Determine the (x, y) coordinate at the center of the cell enclosing the given text.  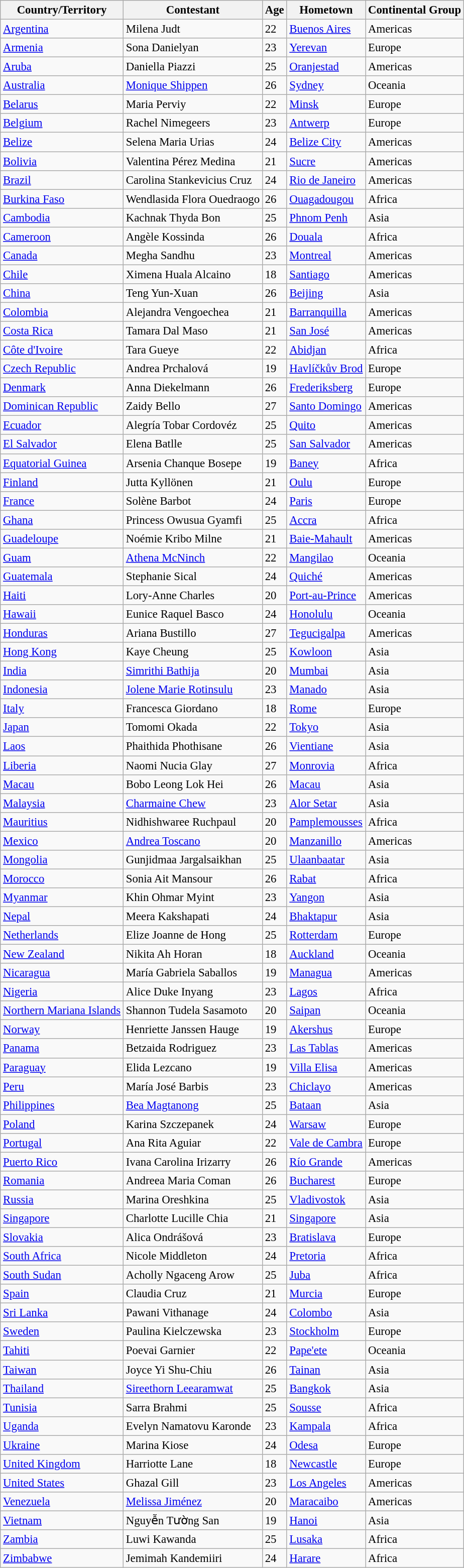
Sousse (326, 1407)
Tunisia (62, 1407)
Teng Yun-Xuan (193, 293)
Mexico (62, 841)
Buenos Aires (326, 29)
Zimbabwe (62, 1558)
Nguyễn Tường San (193, 1520)
Nicaragua (62, 973)
Valentina Pérez Medina (193, 161)
Harare (326, 1558)
Continental Group (415, 10)
Baney (326, 463)
Belgium (62, 123)
Marina Oreshkina (193, 1199)
Elize Joanne de Hong (193, 935)
Jemimah Kandemiiri (193, 1558)
Thailand (62, 1388)
Sona Danielyan (193, 48)
Henriette Janssen Hauge (193, 1030)
Betzaida Rodriguez (193, 1049)
Barranquilla (326, 312)
United Kingdom (62, 1464)
Chile (62, 274)
Hawaii (62, 614)
Age (274, 10)
Lory-Anne Charles (193, 595)
Rome (326, 709)
Argentina (62, 29)
Philippines (62, 1105)
Milena Judt (193, 29)
Río Grande (326, 1162)
Ana Rita Aguiar (193, 1143)
Melissa Jiménez (193, 1502)
Colombo (326, 1313)
Sireethorn Leearamwat (193, 1388)
Gunjidmaa Jargalsaikhan (193, 860)
Sri Lanka (62, 1313)
Warsaw (326, 1124)
Minsk (326, 104)
Lusaka (326, 1539)
Stephanie Sical (193, 577)
Douala (326, 237)
France (62, 501)
Kachnak Thyda Bon (193, 217)
Canada (62, 256)
Country/Territory (62, 10)
María José Barbis (193, 1086)
Brazil (62, 180)
Tomomi Okada (193, 728)
Wendlasida Flora Ouedraogo (193, 199)
Claudia Cruz (193, 1294)
Nikita Ah Horan (193, 954)
Cameroon (62, 237)
Yerevan (326, 48)
Baie-Mahault (326, 539)
Montreal (326, 256)
South Africa (62, 1256)
Bobo Leong Lok Hei (193, 784)
Karina Szczepanek (193, 1124)
Joyce Yi Shu-Chiu (193, 1370)
Simrithi Bathija (193, 671)
Mauritius (62, 822)
Laos (62, 746)
Netherlands (62, 935)
New Zealand (62, 954)
Angèle Kossinda (193, 237)
Elena Batlle (193, 444)
Naomi Nucia Glay (193, 765)
Hanoi (326, 1520)
Ivana Carolina Irizarry (193, 1162)
Charmaine Chew (193, 803)
Alice Duke Inyang (193, 992)
Murcia (326, 1294)
Mumbai (326, 671)
Alejandra Vengoechea (193, 312)
Arsenia Chanque Bosepe (193, 463)
Colombia (62, 312)
Myanmar (62, 898)
Acholly Ngaceng Arow (193, 1275)
Tainan (326, 1370)
Hong Kong (62, 652)
Ecuador (62, 425)
Antwerp (326, 123)
Zaidy Bello (193, 406)
Phnom Penh (326, 217)
Burkina Faso (62, 199)
Yangon (326, 898)
Juba (326, 1275)
Vietnam (62, 1520)
Panama (62, 1049)
Venezuela (62, 1502)
Bhaktapur (326, 916)
Liberia (62, 765)
Rio de Janeiro (326, 180)
Los Angeles (326, 1483)
Ximena Huala Alcaino (193, 274)
Solène Barbot (193, 501)
Beijing (326, 293)
Indonesia (62, 690)
China (62, 293)
Italy (62, 709)
Manado (326, 690)
India (62, 671)
Guatemala (62, 577)
Santo Domingo (326, 406)
Bea Magtanong (193, 1105)
Evelyn Namatovu Karonde (193, 1426)
Haiti (62, 595)
Aruba (62, 67)
Quiché (326, 577)
Monrovia (326, 765)
Meera Kakshapati (193, 916)
Norway (62, 1030)
Frederiksberg (326, 388)
Accra (326, 520)
Guadeloupe (62, 539)
San Salvador (326, 444)
Port-au-Prince (326, 595)
Stockholm (326, 1331)
Pretoria (326, 1256)
Denmark (62, 388)
Finland (62, 482)
Bangkok (326, 1388)
Noémie Kribo Milne (193, 539)
Auckland (326, 954)
Monique Shippen (193, 85)
Ghazal Gill (193, 1483)
Las Tablas (326, 1049)
Romania (62, 1181)
Rachel Nimegeers (193, 123)
Nigeria (62, 992)
Peru (62, 1086)
Czech Republic (62, 369)
Kaye Cheung (193, 652)
Ulaanbaatar (326, 860)
South Sudan (62, 1275)
Costa Rica (62, 331)
Belize (62, 142)
Rotterdam (326, 935)
Dominican Republic (62, 406)
Tahiti (62, 1351)
Sucre (326, 161)
Sweden (62, 1331)
Andreea Maria Coman (193, 1181)
Mongolia (62, 860)
Bucharest (326, 1181)
Paulina Kielczewska (193, 1331)
Quito (326, 425)
Cambodia (62, 217)
Malaysia (62, 803)
Andrea Prchalová (193, 369)
Athena McNinch (193, 557)
Newcastle (326, 1464)
Uganda (62, 1426)
Andrea Toscano (193, 841)
Portugal (62, 1143)
Shannon Tudela Sasamoto (193, 1011)
Maria Perviy (193, 104)
Marina Kiose (193, 1445)
Nicole Middleton (193, 1256)
Contestant (193, 10)
Chiclayo (326, 1086)
Puerto Rico (62, 1162)
Elida Lezcano (193, 1067)
Ukraine (62, 1445)
Alegría Tobar Cordovéz (193, 425)
Sonia Ait Mansour (193, 878)
Abidjan (326, 350)
Bratislava (326, 1238)
Managua (326, 973)
Selena Maria Urias (193, 142)
Slovakia (62, 1238)
Morocco (62, 878)
Mangilao (326, 557)
Pape'ete (326, 1351)
Vale de Cambra (326, 1143)
Paris (326, 501)
Princess Owusua Gyamfi (193, 520)
Sydney (326, 85)
Northern Mariana Islands (62, 1011)
Kampala (326, 1426)
Vientiane (326, 746)
Charlotte Lucille Chia (193, 1218)
Lagos (326, 992)
Alor Setar (326, 803)
Manzanillo (326, 841)
Saipan (326, 1011)
María Gabriela Saballos (193, 973)
Tara Gueye (193, 350)
Côte d'Ivoire (62, 350)
Havlíčkův Brod (326, 369)
Maracaibo (326, 1502)
Vladivostok (326, 1199)
Harriotte Lane (193, 1464)
Guam (62, 557)
Kowloon (326, 652)
Santiago (326, 274)
Francesca Giordano (193, 709)
Pamplemousses (326, 822)
Pawani Vithanage (193, 1313)
Tokyo (326, 728)
Bolivia (62, 161)
Bataan (326, 1105)
Nidhishwaree Ruchpaul (193, 822)
Oranjestad (326, 67)
Akershus (326, 1030)
Jutta Kyllönen (193, 482)
Phaithida Phothisane (193, 746)
Villa Elisa (326, 1067)
Eunice Raquel Basco (193, 614)
Odesa (326, 1445)
Rabat (326, 878)
El Salvador (62, 444)
Zambia (62, 1539)
Ouagadougou (326, 199)
Spain (62, 1294)
Oulu (326, 482)
Belarus (62, 104)
Japan (62, 728)
Carolina Stankevicius Cruz (193, 180)
Hometown (326, 10)
Honduras (62, 633)
Nepal (62, 916)
Russia (62, 1199)
Jolene Marie Rotinsulu (193, 690)
Poevai Garnier (193, 1351)
Equatorial Guinea (62, 463)
Tegucigalpa (326, 633)
Poland (62, 1124)
Taiwan (62, 1370)
San José (326, 331)
Anna Diekelmann (193, 388)
United States (62, 1483)
Luwi Kawanda (193, 1539)
Alica Ondrášová (193, 1238)
Armenia (62, 48)
Honolulu (326, 614)
Australia (62, 85)
Ghana (62, 520)
Sarra Brahmi (193, 1407)
Belize City (326, 142)
Khin Ohmar Myint (193, 898)
Megha Sandhu (193, 256)
Tamara Dal Maso (193, 331)
Daniella Piazzi (193, 67)
Ariana Bustillo (193, 633)
Paraguay (62, 1067)
